Return the [X, Y] coordinate for the center point of the cell that contains the specified text.  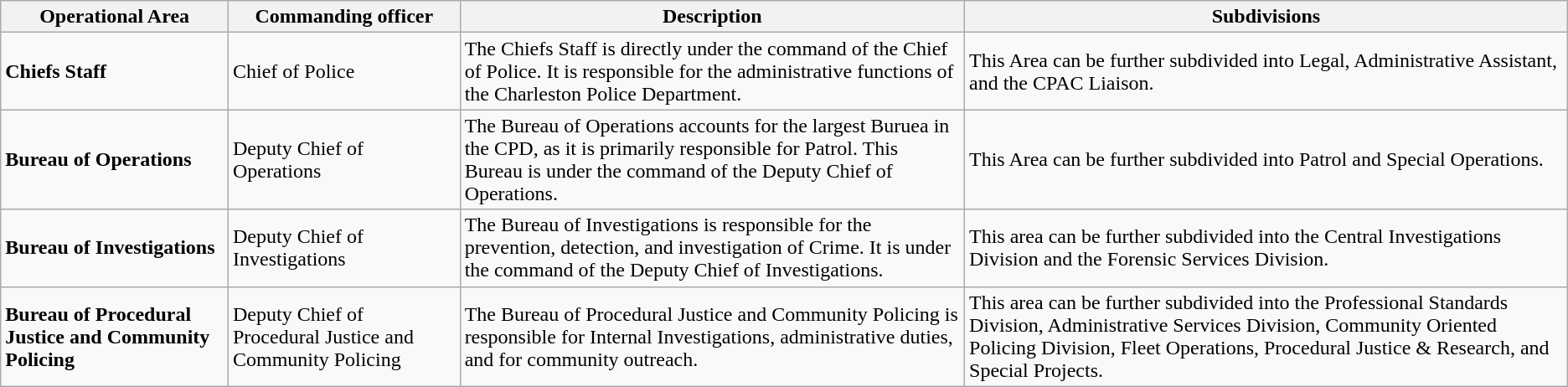
Deputy Chief of Investigations [343, 248]
Operational Area [115, 17]
Chiefs Staff [115, 71]
This Area can be further subdivided into Patrol and Special Operations. [1266, 159]
Commanding officer [343, 17]
Bureau of Operations [115, 159]
Subdivisions [1266, 17]
Bureau of Investigations [115, 248]
This area can be further subdivided into the Central Investigations Division and the Forensic Services Division. [1266, 248]
Deputy Chief of Operations [343, 159]
Description [712, 17]
This Area can be further subdivided into Legal, Administrative Assistant, and the CPAC Liaison. [1266, 71]
Bureau of Procedural Justice and Community Policing [115, 337]
Deputy Chief of Procedural Justice and Community Policing [343, 337]
Chief of Police [343, 71]
